Output the (X, Y) coordinate of the center of the cell containing the given text.  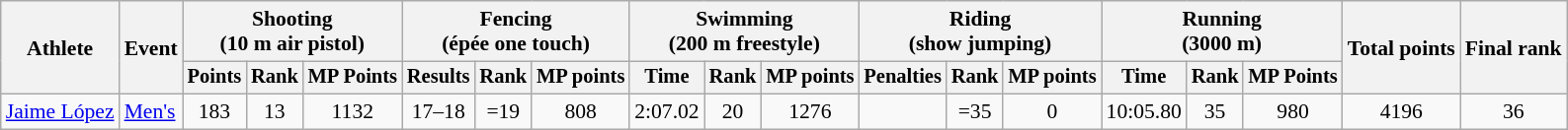
Shooting(10 m air pistol) (292, 32)
Jaime López (60, 112)
Points (214, 78)
Riding(show jumping) (980, 32)
20 (733, 112)
13 (275, 112)
Athlete (60, 47)
Total points (1401, 47)
35 (1215, 112)
=19 (503, 112)
10:05.80 (1144, 112)
Swimming(200 m freestyle) (744, 32)
Penalties (902, 78)
980 (1292, 112)
1132 (353, 112)
Results (439, 78)
Final rank (1514, 47)
1276 (810, 112)
=35 (975, 112)
Running(3000 m) (1222, 32)
Fencing(épée one touch) (516, 32)
Event (151, 47)
Men's (151, 112)
2:07.02 (666, 112)
4196 (1401, 112)
36 (1514, 112)
0 (1051, 112)
808 (581, 112)
183 (214, 112)
17–18 (439, 112)
